Search for the cell housing the specified text and yield its [x, y] center coordinate. 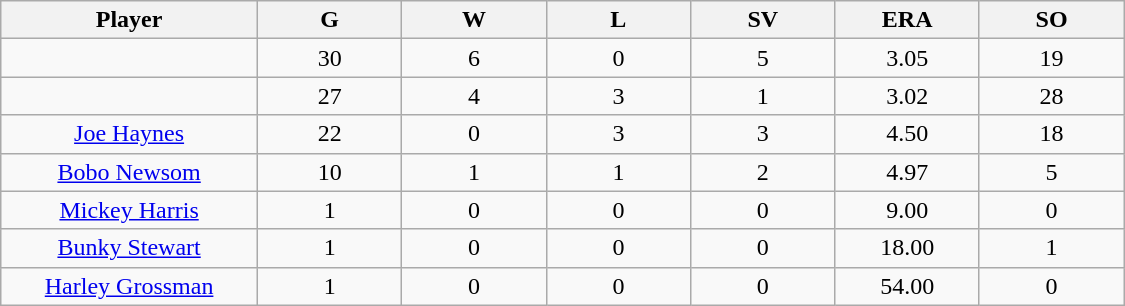
18 [1052, 134]
Bobo Newsom [130, 172]
9.00 [907, 210]
30 [329, 58]
4.97 [907, 172]
18.00 [907, 248]
SO [1052, 20]
Player [130, 20]
Mickey Harris [130, 210]
54.00 [907, 286]
3.05 [907, 58]
3.02 [907, 96]
19 [1052, 58]
L [618, 20]
SV [763, 20]
4 [474, 96]
6 [474, 58]
4.50 [907, 134]
Joe Haynes [130, 134]
ERA [907, 20]
Bunky Stewart [130, 248]
G [329, 20]
Harley Grossman [130, 286]
28 [1052, 96]
2 [763, 172]
27 [329, 96]
22 [329, 134]
10 [329, 172]
W [474, 20]
